Provide the (x, y) coordinate of the cell's center where the given text is located.  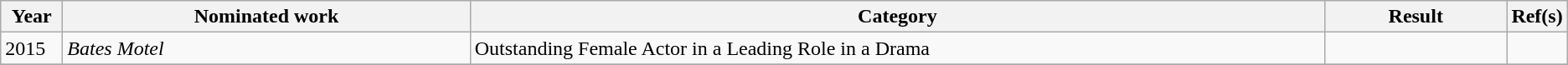
Ref(s) (1537, 17)
Category (897, 17)
Year (32, 17)
Nominated work (266, 17)
Bates Motel (266, 48)
Result (1416, 17)
2015 (32, 48)
Outstanding Female Actor in a Leading Role in a Drama (897, 48)
